Scan for the cell matching the given text and deliver its (x, y) coordinate at center. 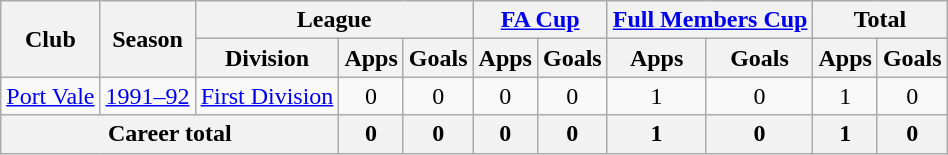
Season (148, 39)
Total (880, 20)
FA Cup (540, 20)
First Division (267, 96)
Full Members Cup (710, 20)
League (334, 20)
Career total (170, 134)
Club (50, 39)
Division (267, 58)
1991–92 (148, 96)
Port Vale (50, 96)
